Return the [x, y] coordinate for the center point of the cell that contains the specified text.  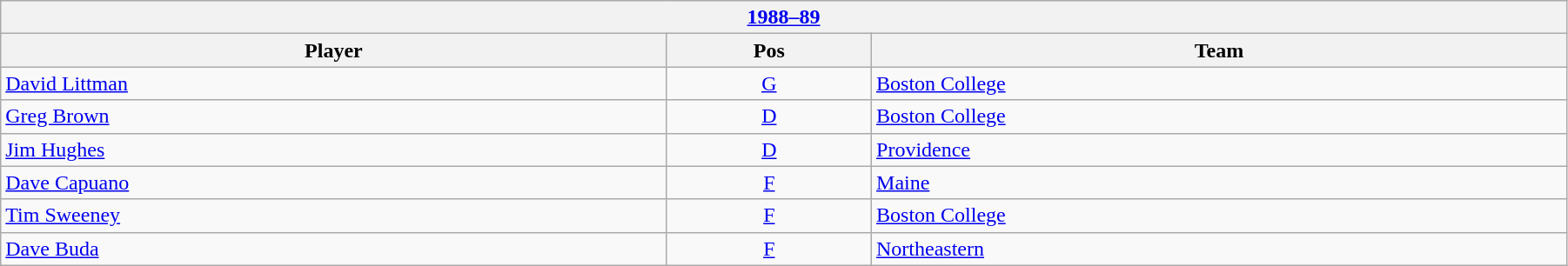
Jim Hughes [334, 150]
David Littman [334, 83]
Pos [769, 50]
Greg Brown [334, 116]
Dave Capuano [334, 183]
G [769, 83]
Tim Sweeney [334, 216]
Team [1220, 50]
Player [334, 50]
Northeastern [1220, 249]
1988–89 [784, 17]
Dave Buda [334, 249]
Providence [1220, 150]
Maine [1220, 183]
